Find where the given text appears and provide that cell's center as (X, Y) coordinate. 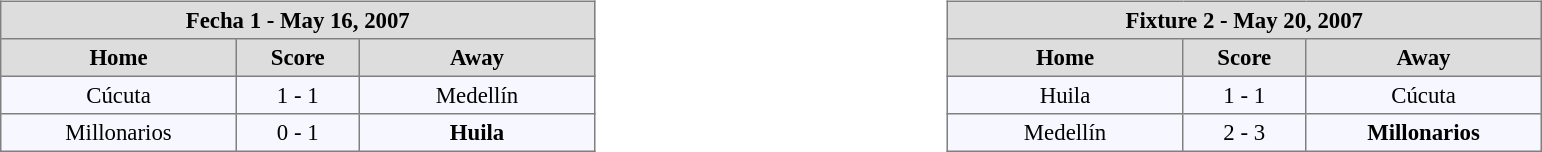
0 - 1 (298, 133)
Fixture 2 - May 20, 2007 (1244, 20)
Fecha 1 - May 16, 2007 (298, 20)
2 - 3 (1244, 133)
